Detect which cell encompasses the target text, then output its (X, Y) center coordinate. 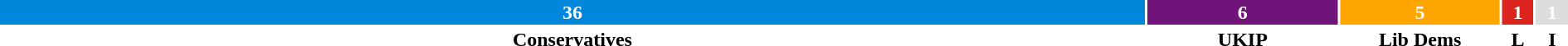
6 (1243, 12)
36 (572, 12)
5 (1420, 12)
